Provide the (x, y) coordinate of the cell's center where the given text is located.  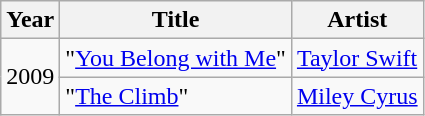
"You Belong with Me" (176, 58)
"The Climb" (176, 96)
Year (30, 20)
Miley Cyrus (357, 96)
2009 (30, 77)
Artist (357, 20)
Title (176, 20)
Taylor Swift (357, 58)
